Determine the [X, Y] coordinate at the center of the cell enclosing the given text.  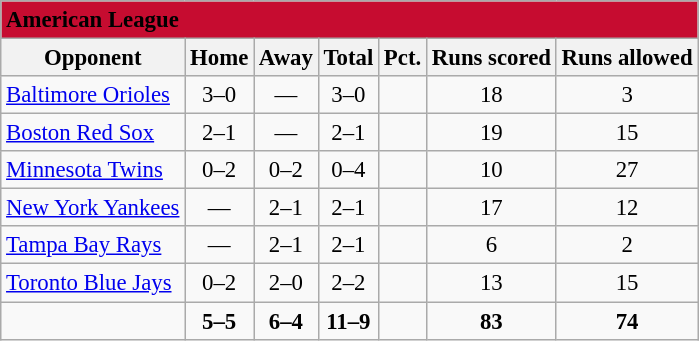
17 [491, 208]
19 [491, 133]
Baltimore Orioles [93, 95]
83 [491, 321]
Toronto Blue Jays [93, 283]
10 [491, 170]
Tampa Bay Rays [93, 245]
11–9 [348, 321]
Opponent [93, 58]
12 [627, 208]
American League [350, 20]
13 [491, 283]
2–2 [348, 283]
Boston Red Sox [93, 133]
27 [627, 170]
6–4 [286, 321]
0–4 [348, 170]
Runs allowed [627, 58]
6 [491, 245]
Home [220, 58]
Runs scored [491, 58]
3 [627, 95]
74 [627, 321]
2–0 [286, 283]
Pct. [403, 58]
Away [286, 58]
Minnesota Twins [93, 170]
5–5 [220, 321]
New York Yankees [93, 208]
2 [627, 245]
Total [348, 58]
18 [491, 95]
